Search for the cell housing the specified text and yield its (x, y) center coordinate. 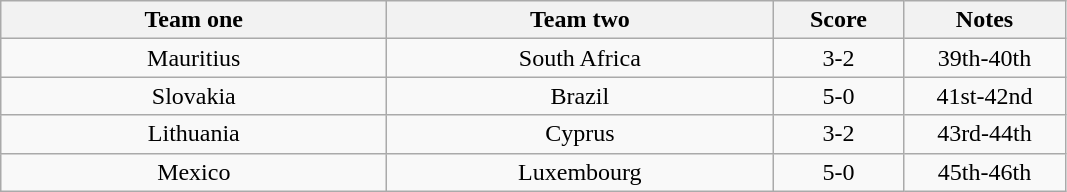
Brazil (580, 96)
39th-40th (984, 58)
45th-46th (984, 172)
Score (838, 20)
Team one (194, 20)
Lithuania (194, 134)
Cyprus (580, 134)
South Africa (580, 58)
Luxembourg (580, 172)
Mauritius (194, 58)
Notes (984, 20)
Mexico (194, 172)
Slovakia (194, 96)
Team two (580, 20)
41st-42nd (984, 96)
43rd-44th (984, 134)
